Locate the cell with the specified text and output its [x, y] center coordinate. 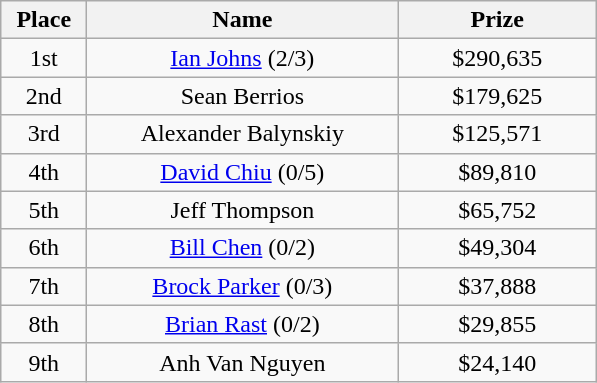
$29,855 [498, 324]
Brian Rast (0/2) [242, 324]
$65,752 [498, 210]
Place [44, 20]
Jeff Thompson [242, 210]
Anh Van Nguyen [242, 362]
Bill Chen (0/2) [242, 248]
$37,888 [498, 286]
$290,635 [498, 58]
3rd [44, 134]
2nd [44, 96]
$125,571 [498, 134]
David Chiu (0/5) [242, 172]
$179,625 [498, 96]
Prize [498, 20]
Name [242, 20]
8th [44, 324]
6th [44, 248]
Alexander Balynskiy [242, 134]
5th [44, 210]
Brock Parker (0/3) [242, 286]
4th [44, 172]
7th [44, 286]
9th [44, 362]
$24,140 [498, 362]
$49,304 [498, 248]
1st [44, 58]
$89,810 [498, 172]
Ian Johns (2/3) [242, 58]
Sean Berrios [242, 96]
